Locate the cell with the specified text and output its [x, y] center coordinate. 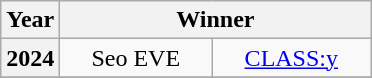
Winner [216, 20]
CLASS:y [292, 58]
Year [30, 20]
2024 [30, 58]
Seo EVE [136, 58]
